Locate the cell with the specified text and output its [x, y] center coordinate. 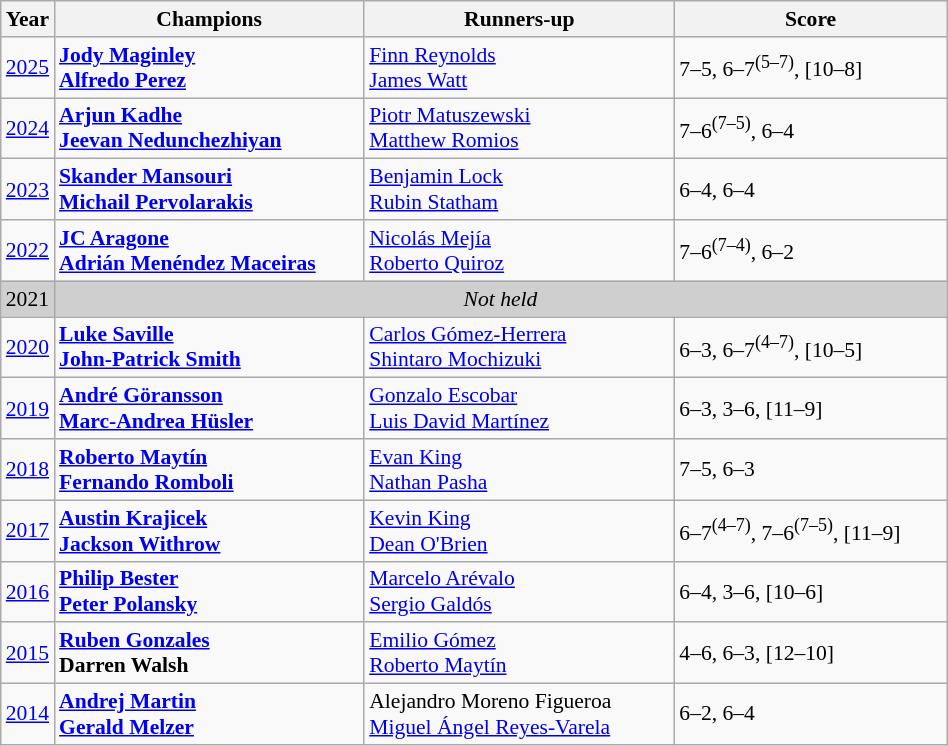
Carlos Gómez-Herrera Shintaro Mochizuki [519, 348]
André Göransson Marc-Andrea Hüsler [209, 408]
7–6(7–4), 6–2 [810, 250]
Score [810, 19]
7–5, 6–3 [810, 470]
Gonzalo Escobar Luis David Martínez [519, 408]
2017 [28, 530]
Marcelo Arévalo Sergio Galdós [519, 592]
Philip Bester Peter Polansky [209, 592]
Year [28, 19]
Evan King Nathan Pasha [519, 470]
7–5, 6–7(5–7), [10–8] [810, 68]
2023 [28, 190]
2021 [28, 299]
Emilio Gómez Roberto Maytín [519, 654]
JC Aragone Adrián Menéndez Maceiras [209, 250]
6–4, 6–4 [810, 190]
Piotr Matuszewski Matthew Romios [519, 128]
Benjamin Lock Rubin Statham [519, 190]
2019 [28, 408]
2014 [28, 714]
Ruben Gonzales Darren Walsh [209, 654]
2016 [28, 592]
6–3, 3–6, [11–9] [810, 408]
Austin Krajicek Jackson Withrow [209, 530]
Alejandro Moreno Figueroa Miguel Ángel Reyes-Varela [519, 714]
6–3, 6–7(4–7), [10–5] [810, 348]
2018 [28, 470]
Finn Reynolds James Watt [519, 68]
Runners-up [519, 19]
6–2, 6–4 [810, 714]
Champions [209, 19]
7–6(7–5), 6–4 [810, 128]
6–4, 3–6, [10–6] [810, 592]
Kevin King Dean O'Brien [519, 530]
Luke Saville John-Patrick Smith [209, 348]
2020 [28, 348]
2015 [28, 654]
Skander Mansouri Michail Pervolarakis [209, 190]
Nicolás Mejía Roberto Quiroz [519, 250]
Arjun Kadhe Jeevan Nedunchezhiyan [209, 128]
Roberto Maytín Fernando Romboli [209, 470]
6–7(4–7), 7–6(7–5), [11–9] [810, 530]
2024 [28, 128]
2025 [28, 68]
4–6, 6–3, [12–10] [810, 654]
Not held [500, 299]
Jody Maginley Alfredo Perez [209, 68]
2022 [28, 250]
Andrej Martin Gerald Melzer [209, 714]
